Determine the (x, y) coordinate at the center of the cell enclosing the given text.  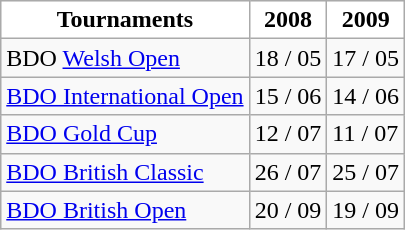
18 / 05 (288, 58)
12 / 07 (288, 134)
26 / 07 (288, 172)
BDO Welsh Open (125, 58)
2009 (366, 20)
BDO British Open (125, 210)
2008 (288, 20)
11 / 07 (366, 134)
14 / 06 (366, 96)
20 / 09 (288, 210)
17 / 05 (366, 58)
Tournaments (125, 20)
BDO British Classic (125, 172)
15 / 06 (288, 96)
25 / 07 (366, 172)
BDO Gold Cup (125, 134)
19 / 09 (366, 210)
BDO International Open (125, 96)
